Capture the cell that displays the provided text and extract its [X, Y] central coordinate. 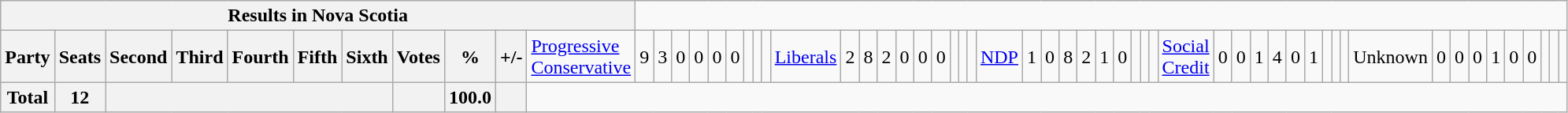
12 [80, 97]
Total [28, 97]
Fourth [260, 57]
Progressive Conservative [581, 57]
+/- [512, 57]
9 [644, 57]
Votes [418, 57]
Social Credit [1186, 57]
Fifth [317, 57]
Seats [80, 57]
Results in Nova Scotia [318, 16]
Second [139, 57]
Sixth [367, 57]
NDP [999, 57]
% [469, 57]
100.0 [469, 97]
4 [1277, 57]
Third [200, 57]
Party [28, 57]
Liberals [806, 57]
Unknown [1391, 57]
3 [663, 57]
